Locate the cell with the specified text and output its (X, Y) center coordinate. 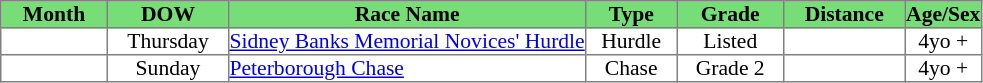
Grade (730, 14)
Chase (631, 68)
Distance (844, 14)
Thursday (168, 42)
Sunday (168, 68)
Grade 2 (730, 68)
Age/Sex (943, 14)
DOW (168, 14)
Listed (730, 42)
Peterborough Chase (408, 68)
Type (631, 14)
Hurdle (631, 42)
Race Name (408, 14)
Sidney Banks Memorial Novices' Hurdle (408, 42)
Month (54, 14)
